Find where the given text appears and provide that cell's center as [x, y] coordinate. 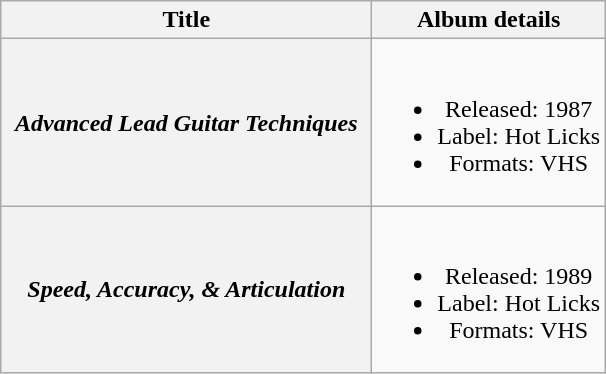
Released: 1987Label: Hot LicksFormats: VHS [489, 122]
Title [186, 20]
Album details [489, 20]
Speed, Accuracy, & Articulation [186, 290]
Released: 1989Label: Hot LicksFormats: VHS [489, 290]
Advanced Lead Guitar Techniques [186, 122]
